Return (X, Y) of the center of cell containing provided text 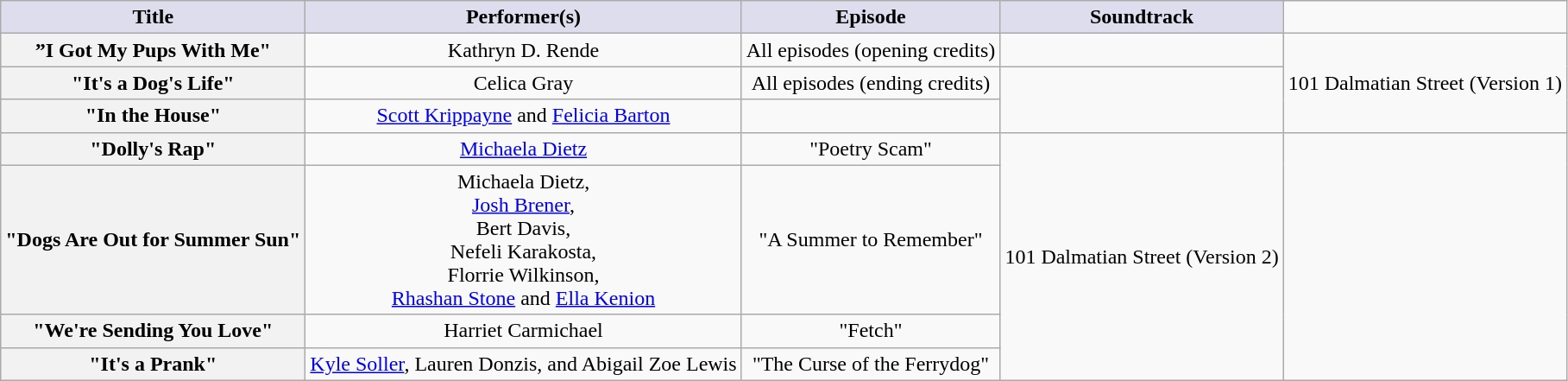
Title (154, 17)
"It's a Dog's Life" (154, 83)
All episodes (ending credits) (871, 83)
Michaela Dietz (523, 149)
Michaela Dietz,Josh Brener,Bert Davis,Nefeli Karakosta,Florrie Wilkinson,Rhashan Stone and Ella Kenion (523, 240)
"A Summer to Remember" (871, 240)
"In the House" (154, 116)
101 Dalmatian Street (Version 2) (1142, 256)
Kyle Soller, Lauren Donzis, and Abigail Zoe Lewis (523, 364)
"Dogs Are Out for Summer Sun" (154, 240)
"We're Sending You Love" (154, 331)
Harriet Carmichael (523, 331)
Episode (871, 17)
"Fetch" (871, 331)
"The Curse of the Ferrydog" (871, 364)
Kathryn D. Rende (523, 50)
Soundtrack (1142, 17)
"Dolly's Rap" (154, 149)
Celica Gray (523, 83)
Performer(s) (523, 17)
101 Dalmatian Street (Version 1) (1425, 83)
"Poetry Scam" (871, 149)
"It's a Prank" (154, 364)
Scott Krippayne and Felicia Barton (523, 116)
All episodes (opening credits) (871, 50)
”I Got My Pups With Me" (154, 50)
